Capture the cell that displays the provided text and extract its [X, Y] central coordinate. 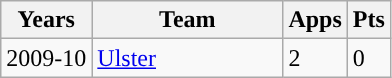
0 [368, 58]
Apps [315, 20]
2009-10 [46, 58]
2 [315, 58]
Pts [368, 20]
Ulster [188, 58]
Years [46, 20]
Team [188, 20]
